From the cell containing the given text, extract its center point as (x, y) coordinate. 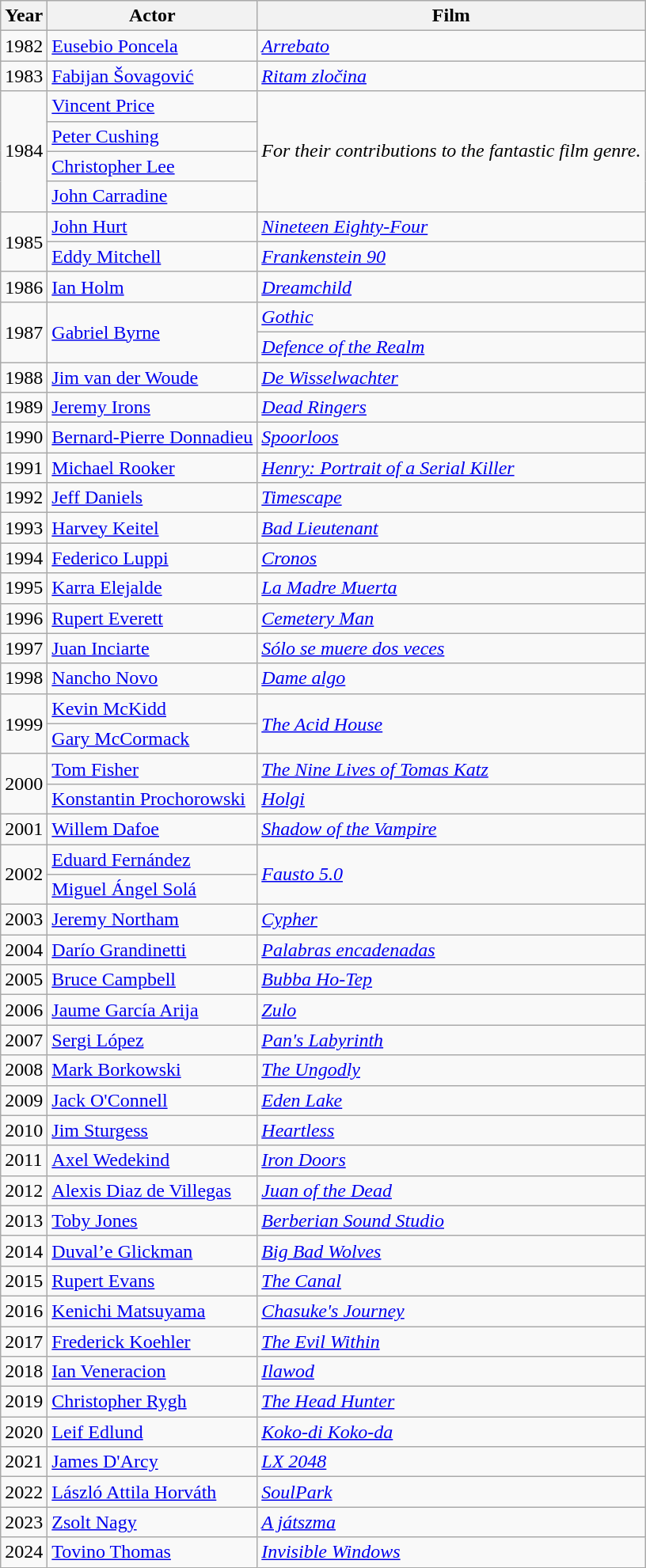
Toby Jones (152, 1221)
Christopher Rygh (152, 1402)
James D'Arcy (152, 1462)
2020 (24, 1432)
Juan Inciarte (152, 648)
Dame algo (451, 678)
Kevin McKidd (152, 708)
Zsolt Nagy (152, 1522)
1988 (24, 378)
2000 (24, 784)
Film (451, 16)
For their contributions to the fantastic film genre. (451, 151)
Eden Lake (451, 1100)
Axel Wedekind (152, 1160)
2003 (24, 920)
Spoorloos (451, 438)
Pan's Labyrinth (451, 1040)
2012 (24, 1190)
Palabras encadenadas (451, 950)
De Wisselwachter (451, 378)
Invisible Windows (451, 1552)
Harvey Keitel (152, 528)
A játszma (451, 1522)
Tovino Thomas (152, 1552)
Ian Holm (152, 287)
Eduard Fernández (152, 859)
Rupert Evans (152, 1281)
Cronos (451, 558)
Ian Veneracion (152, 1372)
Eddy Mitchell (152, 256)
Dead Ringers (451, 408)
Defence of the Realm (451, 347)
Willem Dafoe (152, 829)
1991 (24, 468)
Nancho Novo (152, 678)
Rupert Everett (152, 618)
Konstantin Prochorowski (152, 799)
1990 (24, 438)
Bernard-Pierre Donnadieu (152, 438)
2006 (24, 1010)
1985 (24, 241)
1993 (24, 528)
2021 (24, 1462)
1995 (24, 588)
László Attila Horváth (152, 1492)
1992 (24, 498)
2016 (24, 1311)
La Madre Muerta (451, 588)
Shadow of the Vampire (451, 829)
Cemetery Man (451, 618)
Karra Elejalde (152, 588)
2019 (24, 1402)
Darío Grandinetti (152, 950)
Jeff Daniels (152, 498)
2024 (24, 1552)
2001 (24, 829)
Federico Luppi (152, 558)
2015 (24, 1281)
Gothic (451, 317)
Duval’e Glickman (152, 1251)
1982 (24, 46)
Ilawod (451, 1372)
2007 (24, 1040)
Michael Rooker (152, 468)
Eusebio Poncela (152, 46)
Iron Doors (451, 1160)
2009 (24, 1100)
LX 2048 (451, 1462)
2002 (24, 874)
The Head Hunter (451, 1402)
Bruce Campbell (152, 980)
1987 (24, 332)
Gabriel Byrne (152, 332)
2022 (24, 1492)
Fausto 5.0 (451, 874)
Alexis Diaz de Villegas (152, 1190)
Tom Fisher (152, 769)
1996 (24, 618)
Leif Edlund (152, 1432)
Nineteen Eighty-Four (451, 226)
1999 (24, 723)
1986 (24, 287)
2014 (24, 1251)
Jaume García Arija (152, 1010)
Mark Borkowski (152, 1070)
Jeremy Irons (152, 408)
John Hurt (152, 226)
Cypher (451, 920)
Bubba Ho-Tep (451, 980)
Year (24, 16)
1997 (24, 648)
2005 (24, 980)
Koko-di Koko-da (451, 1432)
Big Bad Wolves (451, 1251)
Gary McCormack (152, 738)
Frankenstein 90 (451, 256)
The Canal (451, 1281)
2017 (24, 1342)
Jim Sturgess (152, 1130)
1983 (24, 76)
Heartless (451, 1130)
Miguel Ángel Solá (152, 890)
Juan of the Dead (451, 1190)
Vincent Price (152, 106)
Fabijan Šovagović (152, 76)
Jeremy Northam (152, 920)
Zulo (451, 1010)
SoulPark (451, 1492)
2004 (24, 950)
2018 (24, 1372)
1998 (24, 678)
2023 (24, 1522)
1984 (24, 151)
Sólo se muere dos veces (451, 648)
Chasuke's Journey (451, 1311)
Sergi López (152, 1040)
Henry: Portrait of a Serial Killer (451, 468)
Arrebato (451, 46)
Timescape (451, 498)
Holgi (451, 799)
The Nine Lives of Tomas Katz (451, 769)
2010 (24, 1130)
Bad Lieutenant (451, 528)
Dreamchild (451, 287)
Jim van der Woude (152, 378)
Christopher Lee (152, 166)
Berberian Sound Studio (451, 1221)
The Ungodly (451, 1070)
Peter Cushing (152, 136)
Kenichi Matsuyama (152, 1311)
John Carradine (152, 196)
Ritam zločina (451, 76)
Jack O'Connell (152, 1100)
1989 (24, 408)
The Evil Within (451, 1342)
2013 (24, 1221)
The Acid House (451, 723)
2008 (24, 1070)
Frederick Koehler (152, 1342)
Actor (152, 16)
1994 (24, 558)
2011 (24, 1160)
